Extract the [x, y] coordinate from the center of the cell holding the provided text.  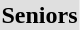
Seniors [40, 15]
